Capture the cell that displays the provided text and extract its (X, Y) central coordinate. 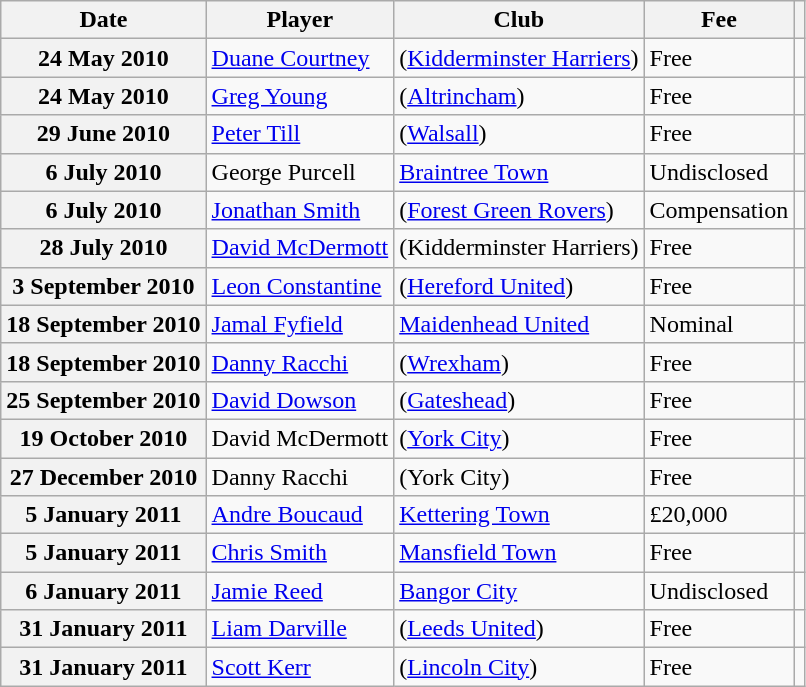
3 September 2010 (104, 286)
Club (519, 20)
Mansfield Town (519, 553)
(Wrexham) (519, 362)
(Altrincham) (519, 96)
David Dowson (300, 400)
6 January 2011 (104, 591)
(Walsall) (519, 134)
19 October 2010 (104, 438)
Fee (719, 20)
Jamie Reed (300, 591)
Jonathan Smith (300, 210)
George Purcell (300, 172)
(Leeds United) (519, 629)
(Lincoln City) (519, 667)
Jamal Fyfield (300, 324)
Date (104, 20)
Chris Smith (300, 553)
(Gateshead) (519, 400)
28 July 2010 (104, 248)
(Hereford United) (519, 286)
25 September 2010 (104, 400)
Bangor City (519, 591)
Leon Constantine (300, 286)
Nominal (719, 324)
Peter Till (300, 134)
Kettering Town (519, 515)
£20,000 (719, 515)
(Forest Green Rovers) (519, 210)
Greg Young (300, 96)
Maidenhead United (519, 324)
Braintree Town (519, 172)
Liam Darville (300, 629)
Compensation (719, 210)
Player (300, 20)
Andre Boucaud (300, 515)
Scott Kerr (300, 667)
27 December 2010 (104, 477)
Duane Courtney (300, 58)
29 June 2010 (104, 134)
